Search for the cell housing the specified text and yield its [x, y] center coordinate. 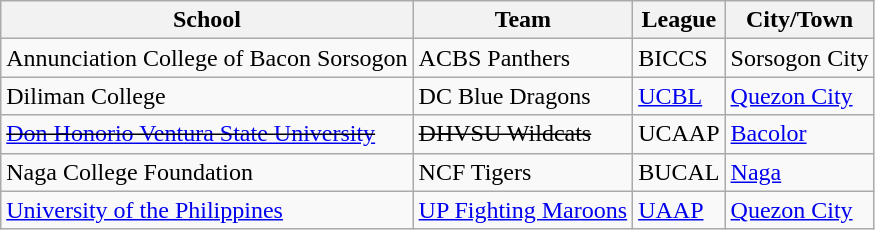
Bacolor [800, 134]
University of the Philippines [207, 210]
Sorsogon City [800, 58]
UCBL [679, 96]
Naga College Foundation [207, 172]
Naga [800, 172]
Don Honorio Ventura State University [207, 134]
Diliman College [207, 96]
Annunciation College of Bacon Sorsogon [207, 58]
School [207, 20]
DHVSU Wildcats [523, 134]
DC Blue Dragons [523, 96]
UCAAP [679, 134]
City/Town [800, 20]
BICCS [679, 58]
Team [523, 20]
UAAP [679, 210]
ACBS Panthers [523, 58]
NCF Tigers [523, 172]
BUCAL [679, 172]
League [679, 20]
UP Fighting Maroons [523, 210]
